Identify which cell holds the provided text, then report its [x, y] central coordinate. 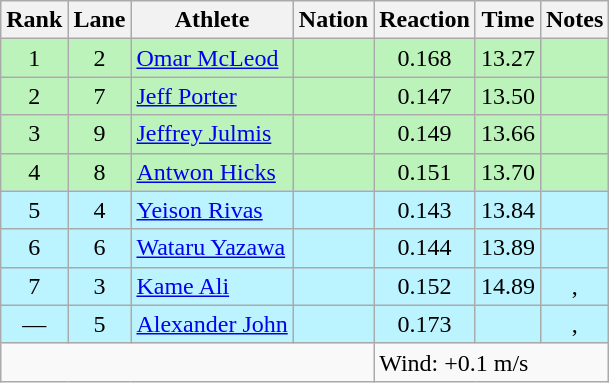
Notes [574, 20]
13.50 [508, 96]
Time [508, 20]
1 [34, 58]
13.89 [508, 248]
13.66 [508, 134]
Nation [333, 20]
Wind: +0.1 m/s [492, 362]
Jeff Porter [212, 96]
9 [100, 134]
Yeison Rivas [212, 210]
Jeffrey Julmis [212, 134]
Wataru Yazawa [212, 248]
14.89 [508, 286]
0.144 [425, 248]
Rank [34, 20]
13.70 [508, 172]
0.147 [425, 96]
Alexander John [212, 324]
0.152 [425, 286]
Reaction [425, 20]
0.143 [425, 210]
13.27 [508, 58]
0.173 [425, 324]
0.151 [425, 172]
0.168 [425, 58]
Lane [100, 20]
13.84 [508, 210]
8 [100, 172]
Kame Ali [212, 286]
Antwon Hicks [212, 172]
— [34, 324]
0.149 [425, 134]
Omar McLeod [212, 58]
Athlete [212, 20]
